Pinpoint the cell where the given text exists, returning its [x, y] midpoint coordinate. 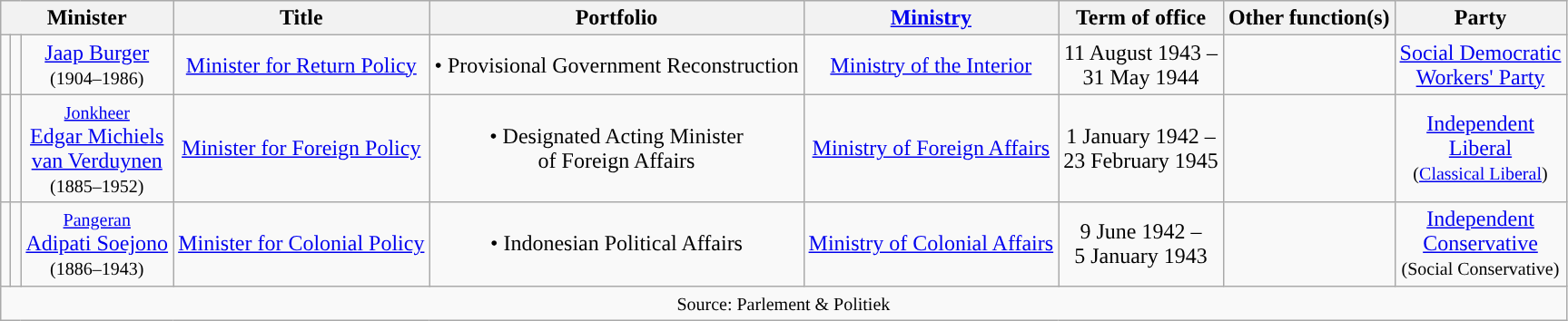
Ministry of Colonial Affairs [932, 244]
Social Democratic Workers' Party [1480, 65]
Ministry [932, 18]
Minister for Colonial Policy [301, 244]
1 January 1942 – 23 February 1945 [1141, 149]
Portfolio [616, 18]
• Indonesian Political Affairs [616, 244]
Jaap Burger (1904–1986) [97, 65]
Pangeran Adipati Soejono (1886–1943) [97, 244]
Title [301, 18]
Source: Parlement & Politiek [784, 303]
Jonkheer Edgar Michiels van Verduynen (1885–1952) [97, 149]
Other function(s) [1309, 18]
Ministry of the Interior [932, 65]
Minister for Return Policy [301, 65]
Ministry of Foreign Affairs [932, 149]
Minister [87, 18]
• Provisional Government Reconstruction [616, 65]
Minister for Foreign Policy [301, 149]
• Designated Acting Minister of Foreign Affairs [616, 149]
Party [1480, 18]
11 August 1943 – 31 May 1944 [1141, 65]
9 June 1942 – 5 January 1943 [1141, 244]
Independent Liberal (Classical Liberal) [1480, 149]
Independent Conservative (Social Conservative) [1480, 244]
Term of office [1141, 18]
